Capture the cell that displays the provided text and extract its (x, y) central coordinate. 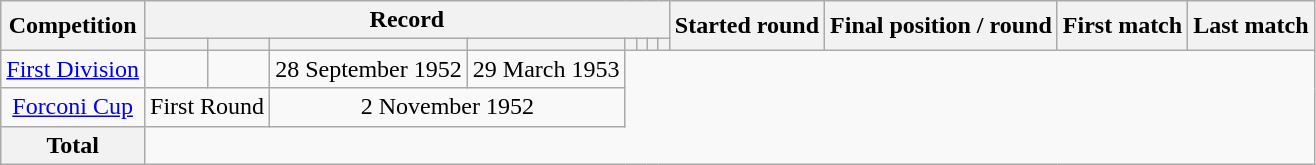
Last match (1251, 26)
Forconi Cup (73, 107)
Competition (73, 26)
Total (73, 145)
Record (408, 20)
First Division (73, 69)
Final position / round (942, 26)
28 September 1952 (369, 69)
First Round (208, 107)
2 November 1952 (448, 107)
First match (1122, 26)
Started round (746, 26)
29 March 1953 (546, 69)
